Return [x, y] of the center of cell containing provided text 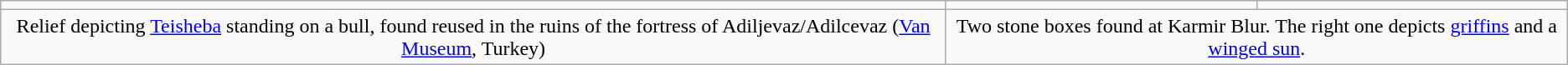
Two stone boxes found at Karmir Blur. The right one depicts griffins and a winged sun. [1256, 37]
Relief depicting Teisheba standing on a bull, found reused in the ruins of the fortress of Adiljevaz/Adilcevaz (Van Museum, Turkey) [474, 37]
